From the cell containing the given text, extract its center point as (x, y) coordinate. 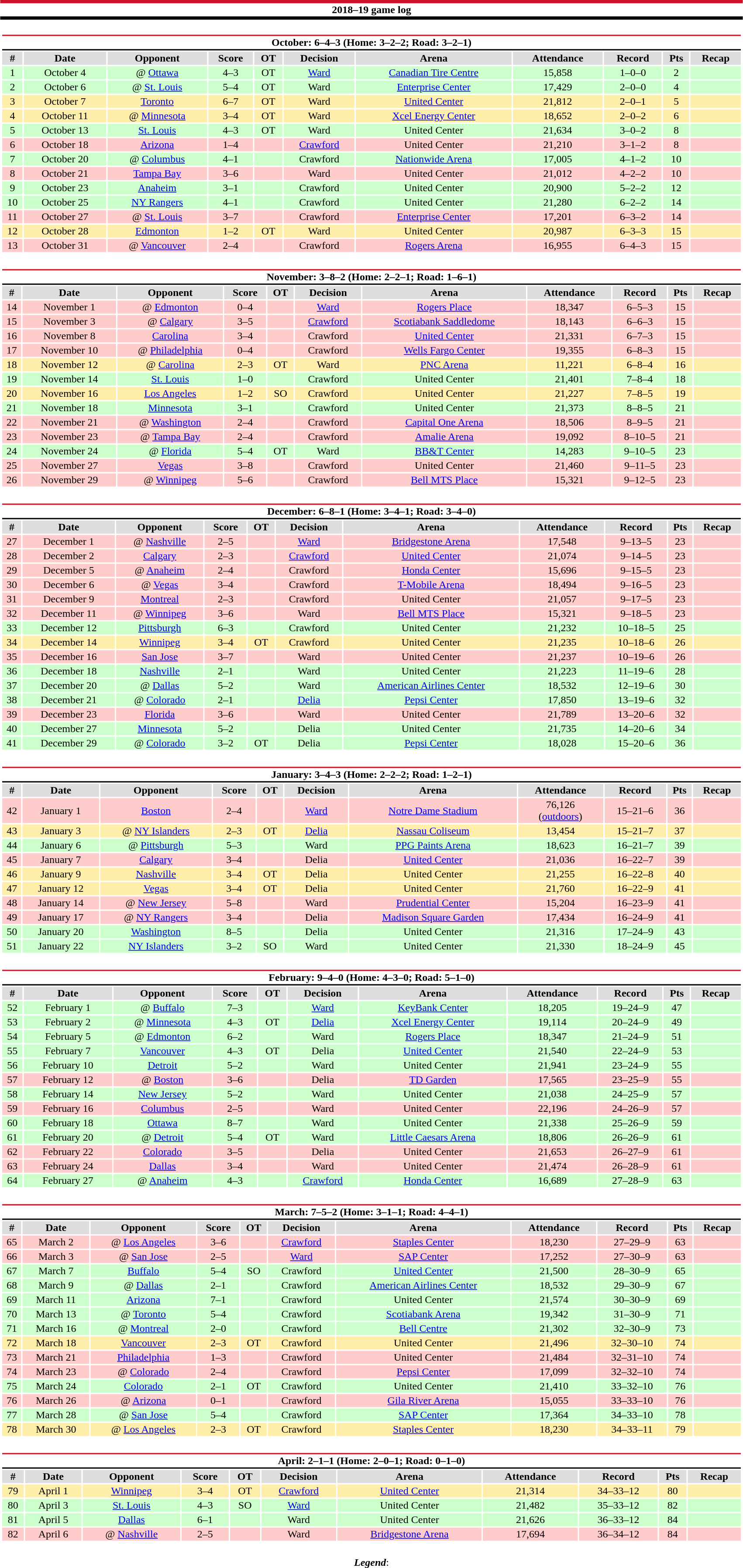
15,204 (561, 903)
29–30–9 (632, 1286)
Bell Centre (423, 1328)
@ NY Islanders (156, 831)
Montreal (160, 599)
Amalie Arena (444, 437)
Anaheim (157, 188)
21,302 (554, 1328)
Capital One Arena (444, 422)
17,005 (558, 159)
29 (11, 571)
9–11–5 (640, 466)
5–2–2 (633, 188)
1 (12, 73)
10–19–6 (636, 657)
44 (12, 846)
March 23 (56, 1372)
14–20–6 (636, 729)
January 3 (61, 831)
December 2 (69, 556)
21,760 (561, 888)
42 (12, 810)
3–0–2 (633, 131)
2–0 (218, 1328)
Philadelphia (143, 1357)
November 21 (69, 422)
Edmonton (157, 231)
8–5 (234, 932)
Boston (156, 810)
21,540 (552, 1051)
5–8 (234, 903)
21,401 (569, 379)
19,342 (554, 1314)
21,232 (562, 628)
31 (11, 599)
December 23 (69, 715)
12–19–6 (636, 686)
17,548 (562, 542)
Madison Square Garden (433, 917)
7–1 (218, 1300)
KeyBank Center (433, 1008)
13,454 (561, 831)
70 (11, 1314)
9 (12, 188)
76,126(outdoors) (561, 810)
December: 6–8–1 (Home: 3–4–1; Road: 3–4–0) (371, 512)
PNC Arena (444, 364)
21,410 (554, 1386)
Buffalo (143, 1271)
December 11 (69, 613)
9–17–5 (636, 599)
13–20–6 (636, 715)
17,099 (554, 1372)
35–33–12 (618, 1506)
20 (11, 393)
17,429 (558, 87)
54 (12, 1037)
6–7 (230, 102)
Prudential Center (433, 903)
December 18 (69, 671)
46 (12, 874)
8–8–5 (640, 408)
15,858 (558, 73)
December 5 (69, 571)
November 3 (69, 322)
November 12 (69, 364)
11 (12, 217)
February 12 (68, 1080)
7 (12, 159)
Ottawa (162, 1123)
16–24–9 (635, 917)
81 (13, 1520)
March 24 (56, 1386)
December 14 (69, 642)
San Jose (160, 657)
17,434 (561, 917)
19,092 (569, 437)
December 16 (69, 657)
15–21–7 (635, 831)
Nassau Coliseum (433, 831)
21,227 (569, 393)
February 2 (68, 1022)
52 (12, 1008)
January: 3–4–3 (Home: 2–2–2; Road: 1–2–1) (371, 774)
Rogers Arena (433, 246)
21,653 (552, 1152)
Carolina (170, 336)
March 2 (56, 1242)
19,114 (552, 1022)
17,252 (554, 1257)
January 17 (61, 917)
21,634 (558, 131)
34–33–12 (618, 1491)
Notre Dame Stadium (433, 810)
21,331 (569, 336)
NY Rangers (157, 202)
15–21–6 (635, 810)
December 20 (69, 686)
@ Ottawa (157, 73)
62 (12, 1152)
6–2–2 (633, 202)
58 (12, 1094)
21,237 (562, 657)
March 18 (56, 1343)
T-Mobile Arena (431, 585)
20–24–9 (630, 1022)
December 27 (69, 729)
75 (11, 1386)
21,223 (562, 671)
February 22 (68, 1152)
February 5 (68, 1037)
8–9–5 (640, 422)
February 7 (68, 1051)
@ Vancouver (157, 246)
38 (11, 700)
@ Florida (170, 451)
27–28–9 (630, 1181)
15–20–6 (636, 743)
November 27 (69, 466)
January 6 (61, 846)
21,482 (530, 1506)
32–32–10 (632, 1372)
64 (12, 1181)
9–15–5 (636, 571)
18,652 (558, 116)
BB&T Center (444, 451)
November 14 (69, 379)
NY Islanders (156, 946)
22–24–9 (630, 1051)
February 24 (68, 1166)
24–26–9 (630, 1108)
18,623 (561, 846)
@ Pittsburgh (156, 846)
60 (12, 1123)
22 (11, 422)
72 (11, 1343)
17,364 (554, 1415)
10–18–6 (636, 642)
10–18–5 (636, 628)
16–22–7 (635, 860)
March: 7–5–2 (Home: 3–1–1; Road: 4–4–1) (371, 1212)
18–24–9 (635, 946)
18,028 (562, 743)
9–13–5 (636, 542)
7–8–5 (640, 393)
21,316 (561, 932)
March 13 (56, 1314)
21,941 (552, 1066)
Detroit (162, 1066)
@ Philadelphia (170, 351)
21,474 (552, 1166)
17,201 (558, 217)
@ Arizona (143, 1401)
February: 9–4–0 (Home: 4–3–0; Road: 5–1–0) (371, 978)
October 13 (65, 131)
18,205 (552, 1008)
Gila River Arena (423, 1401)
6–8–3 (640, 351)
77 (11, 1415)
March 7 (56, 1271)
21,626 (530, 1520)
2–0–1 (633, 102)
November 16 (69, 393)
Scotiabank Arena (423, 1314)
32–31–10 (632, 1357)
34–33–11 (632, 1430)
27 (11, 542)
@ Washington (170, 422)
@ Carolina (170, 364)
December 29 (69, 743)
56 (12, 1066)
21,038 (552, 1094)
17–24–9 (635, 932)
December 21 (69, 700)
15,055 (554, 1401)
9–16–5 (636, 585)
October: 6–4–3 (Home: 3–2–2; Road: 3–2–1) (371, 43)
November 29 (69, 480)
1–4 (230, 144)
21,314 (530, 1491)
March 28 (56, 1415)
15,696 (562, 571)
2–0–2 (633, 116)
November 18 (69, 408)
9–14–5 (636, 556)
32–30–9 (632, 1328)
1–0 (245, 379)
6–3–2 (633, 217)
68 (11, 1286)
23–24–9 (630, 1066)
Canadian Tire Centre (433, 73)
21,036 (561, 860)
20,900 (558, 188)
5–6 (245, 480)
36–34–12 (618, 1534)
@ Vegas (160, 585)
21,789 (562, 715)
1–0–0 (633, 73)
36–33–12 (618, 1520)
33–32–10 (632, 1386)
7–8–4 (640, 379)
November 23 (69, 437)
7–3 (235, 1008)
24 (11, 451)
Tampa Bay (157, 173)
April 5 (53, 1520)
21,373 (569, 408)
9–18–5 (636, 613)
5–3 (234, 846)
17,850 (562, 700)
Wells Fargo Center (444, 351)
April 1 (53, 1491)
3–1–2 (633, 144)
October 21 (65, 173)
4–1–2 (633, 159)
1–3 (218, 1357)
January 1 (61, 810)
20,987 (558, 231)
November 1 (69, 307)
@ Toronto (143, 1314)
21,012 (558, 173)
16–22–9 (635, 888)
11–19–6 (636, 671)
October 28 (65, 231)
21,574 (554, 1300)
February 18 (68, 1123)
3–8 (245, 466)
33–33–10 (632, 1401)
6–3–3 (633, 231)
April: 2–1–1 (Home: 2–0–1; Road: 0–1–0) (371, 1461)
October 11 (65, 116)
Toronto (157, 102)
January 22 (61, 946)
October 23 (65, 188)
April 3 (53, 1506)
33 (11, 628)
TD Garden (433, 1080)
January 20 (61, 932)
34–33–10 (632, 1415)
14,283 (569, 451)
Los Angeles (170, 393)
January 7 (61, 860)
18,506 (569, 422)
December 1 (69, 542)
21,057 (562, 599)
13–19–6 (636, 700)
February 14 (68, 1094)
21,330 (561, 946)
January 14 (61, 903)
9–10–5 (640, 451)
18,143 (569, 322)
March 30 (56, 1430)
March 3 (56, 1257)
16–22–8 (635, 874)
@ Tampa Bay (170, 437)
6–1 (205, 1520)
4–2–2 (633, 173)
32–30–10 (632, 1343)
28–30–9 (632, 1271)
27–30–9 (632, 1257)
@ Detroit (162, 1137)
3 (12, 102)
18,806 (552, 1137)
21,460 (569, 466)
October 7 (65, 102)
November: 3–8–2 (Home: 2–2–1; Road: 1–6–1) (371, 277)
6–6–3 (640, 322)
March 9 (56, 1286)
18,494 (562, 585)
February 1 (68, 1008)
66 (11, 1257)
October 18 (65, 144)
December 9 (69, 599)
October 4 (65, 73)
October 20 (65, 159)
16–21–7 (635, 846)
November 8 (69, 336)
6–8–4 (640, 364)
Washington (156, 932)
21,500 (554, 1271)
26–26–9 (630, 1137)
9–12–5 (640, 480)
@ Boston (162, 1080)
21,496 (554, 1343)
48 (12, 903)
23–25–9 (630, 1080)
@ NY Rangers (156, 917)
@ Buffalo (162, 1008)
Florida (160, 715)
6–2 (235, 1037)
21,074 (562, 556)
March 16 (56, 1328)
19–24–9 (630, 1008)
March 21 (56, 1357)
December 12 (69, 628)
April 6 (53, 1534)
October 25 (65, 202)
16–23–9 (635, 903)
8–10–5 (640, 437)
November 24 (69, 451)
@ Montreal (143, 1328)
26–27–9 (630, 1152)
October 27 (65, 217)
0–1 (218, 1401)
6–5–3 (640, 307)
31–30–9 (632, 1314)
February 10 (68, 1066)
6–4–3 (633, 246)
16,689 (552, 1181)
PPG Paints Arena (433, 846)
21,210 (558, 144)
22,196 (552, 1108)
17,694 (530, 1534)
March 11 (56, 1300)
25–26–9 (630, 1123)
21,735 (562, 729)
Scotiabank Saddledome (444, 322)
8–7 (235, 1123)
January 12 (61, 888)
Nationwide Arena (433, 159)
21,280 (558, 202)
24–25–9 (630, 1094)
2018–19 game log (371, 10)
October 31 (65, 246)
21,235 (562, 642)
21,338 (552, 1123)
@ Calgary (170, 322)
21,255 (561, 874)
17 (11, 351)
November 10 (69, 351)
@ Columbus (157, 159)
March 26 (56, 1401)
21,484 (554, 1357)
Little Caesars Arena (433, 1137)
17,565 (552, 1080)
26–28–9 (630, 1166)
6–7–3 (640, 336)
13 (12, 246)
@ New Jersey (156, 903)
February 16 (68, 1108)
50 (12, 932)
27–29–9 (632, 1242)
19,355 (569, 351)
October 6 (65, 87)
2–0–0 (633, 87)
January 9 (61, 874)
21–24–9 (630, 1037)
35 (11, 657)
11,221 (569, 364)
Pittsburgh (160, 628)
New Jersey (162, 1094)
30–30–9 (632, 1300)
21,812 (558, 102)
6–3 (226, 628)
February 20 (68, 1137)
16,955 (558, 246)
December 6 (69, 585)
Columbus (162, 1108)
February 27 (68, 1181)
